Provide the (X, Y) coordinate of the cell's center where the given text is located.  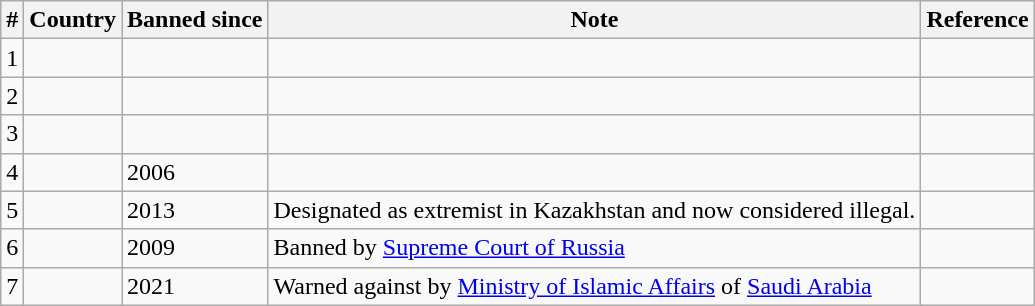
Banned since (195, 20)
# (12, 20)
5 (12, 210)
Warned against by Ministry of Islamic Affairs of Saudi Arabia (594, 286)
Note (594, 20)
Designated as extremist in Kazakhstan and now considered illegal. (594, 210)
Country (73, 20)
3 (12, 134)
7 (12, 286)
2009 (195, 248)
Reference (978, 20)
2006 (195, 172)
1 (12, 58)
Banned by Supreme Court of Russia (594, 248)
2021 (195, 286)
2 (12, 96)
6 (12, 248)
4 (12, 172)
2013 (195, 210)
